Capture the cell that displays the provided text and extract its [x, y] central coordinate. 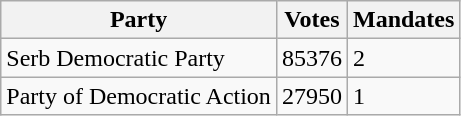
2 [403, 58]
85376 [312, 58]
Votes [312, 20]
Serb Democratic Party [139, 58]
27950 [312, 96]
Mandates [403, 20]
Party of Democratic Action [139, 96]
1 [403, 96]
Party [139, 20]
